Extract the (X, Y) coordinate from the center of the cell holding the provided text.  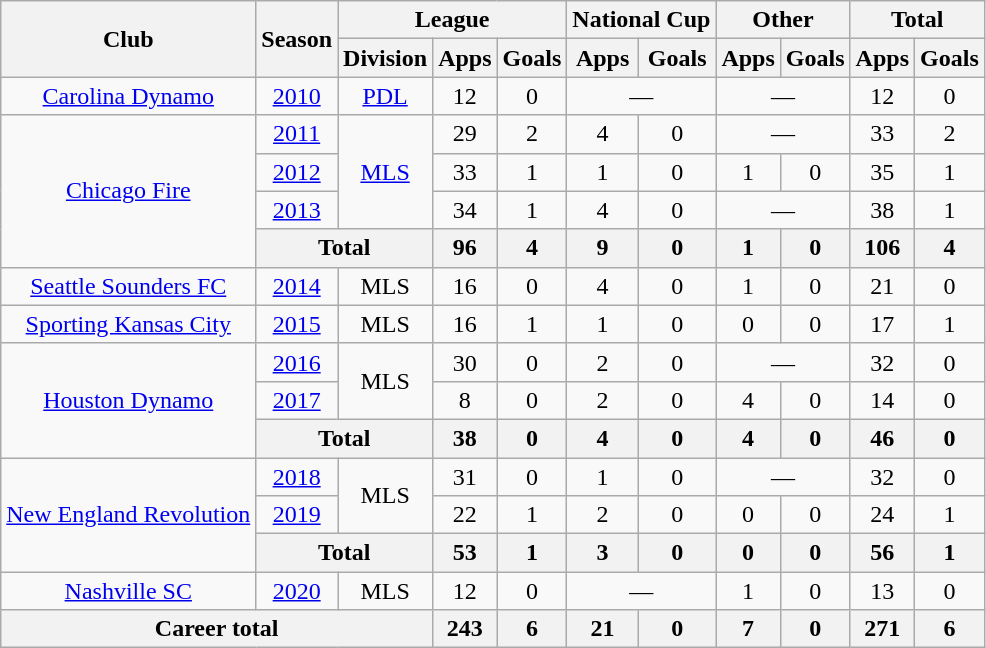
League (452, 20)
PDL (386, 96)
Division (386, 58)
14 (882, 400)
Houston Dynamo (128, 400)
Other (783, 20)
17 (882, 324)
31 (465, 477)
22 (465, 515)
2018 (297, 477)
Nashville SC (128, 591)
2014 (297, 286)
Sporting Kansas City (128, 324)
35 (882, 172)
Carolina Dynamo (128, 96)
Chicago Fire (128, 191)
7 (748, 629)
53 (465, 553)
3 (603, 553)
2010 (297, 96)
Seattle Sounders FC (128, 286)
2013 (297, 210)
Career total (217, 629)
2019 (297, 515)
2011 (297, 134)
2015 (297, 324)
13 (882, 591)
Club (128, 39)
96 (465, 248)
2020 (297, 591)
106 (882, 248)
46 (882, 438)
29 (465, 134)
2016 (297, 362)
8 (465, 400)
30 (465, 362)
Season (297, 39)
56 (882, 553)
2012 (297, 172)
24 (882, 515)
271 (882, 629)
243 (465, 629)
New England Revolution (128, 515)
National Cup (642, 20)
2017 (297, 400)
34 (465, 210)
9 (603, 248)
